Output the (X, Y) coordinate of the center of the cell containing the given text.  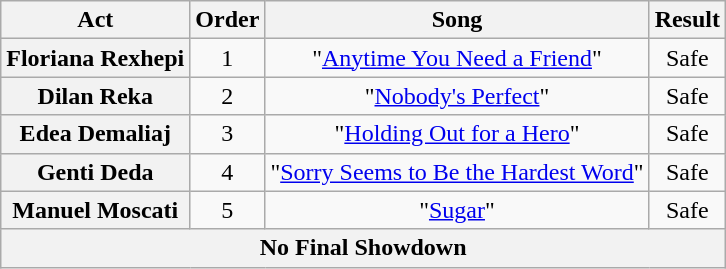
No Final Showdown (364, 248)
"Anytime You Need a Friend" (457, 58)
"Sugar" (457, 210)
Order (228, 20)
4 (228, 172)
5 (228, 210)
Floriana Rexhepi (96, 58)
"Nobody's Perfect" (457, 96)
Dilan Reka (96, 96)
Result (687, 20)
Song (457, 20)
2 (228, 96)
"Sorry Seems to Be the Hardest Word" (457, 172)
1 (228, 58)
Edea Demaliaj (96, 134)
3 (228, 134)
"Holding Out for a Hero" (457, 134)
Manuel Moscati (96, 210)
Act (96, 20)
Genti Deda (96, 172)
